Scan for the cell matching the given text and deliver its [x, y] coordinate at center. 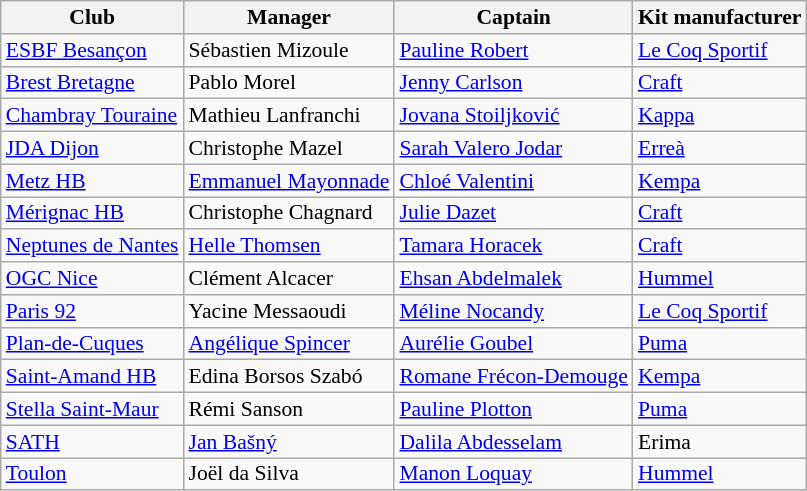
Captain [514, 18]
Chloé Valentini [514, 180]
Yacine Messaoudi [290, 312]
Dalila Abdesselam [514, 442]
Tamara Horacek [514, 246]
OGC Nice [92, 278]
Kit manufacturer [720, 18]
Chambray Touraine [92, 116]
JDA Dijon [92, 148]
Helle Thomsen [290, 246]
ESBF Besançon [92, 50]
Sarah Valero Jodar [514, 148]
Brest Bretagne [92, 82]
Méline Nocandy [514, 312]
Mathieu Lanfranchi [290, 116]
Plan-de-Cuques [92, 344]
Stella Saint-Maur [92, 410]
Neptunes de Nantes [92, 246]
Sébastien Mizoule [290, 50]
Mérignac HB [92, 214]
Erima [720, 442]
Emmanuel Mayonnade [290, 180]
Kappa [720, 116]
Jovana Stoiljković [514, 116]
Angélique Spincer [290, 344]
Clément Alcacer [290, 278]
Saint-Amand HB [92, 376]
Edina Borsos Szabó [290, 376]
Manon Loquay [514, 474]
Erreà [720, 148]
Romane Frécon-Demouge [514, 376]
Jenny Carlson [514, 82]
Joël da Silva [290, 474]
Pablo Morel [290, 82]
Christophe Chagnard [290, 214]
Paris 92 [92, 312]
Metz HB [92, 180]
Manager [290, 18]
Christophe Mazel [290, 148]
SATH [92, 442]
Jan Bašný [290, 442]
Julie Dazet [514, 214]
Club [92, 18]
Rémi Sanson [290, 410]
Pauline Robert [514, 50]
Aurélie Goubel [514, 344]
Toulon [92, 474]
Ehsan Abdelmalek [514, 278]
Pauline Plotton [514, 410]
